Identify which cell holds the provided text, then report its (x, y) central coordinate. 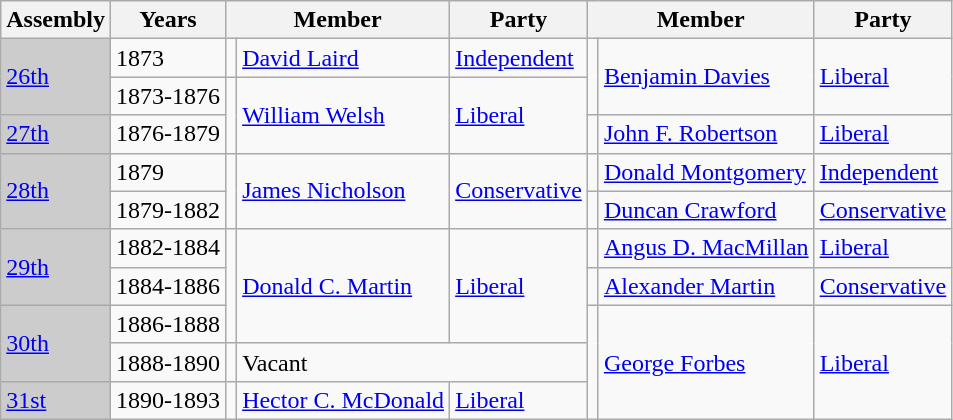
1879 (168, 172)
31st (56, 400)
Benjamin Davies (706, 77)
1879-1882 (168, 210)
1890-1893 (168, 400)
David Laird (344, 58)
Donald C. Martin (344, 286)
1873 (168, 58)
1884-1886 (168, 286)
30th (56, 343)
1873-1876 (168, 96)
1876-1879 (168, 134)
1882-1884 (168, 248)
John F. Robertson (706, 134)
1886-1888 (168, 324)
Angus D. MacMillan (706, 248)
1888-1890 (168, 362)
Hector C. McDonald (344, 400)
26th (56, 77)
Years (168, 20)
Alexander Martin (706, 286)
28th (56, 191)
Duncan Crawford (706, 210)
Assembly (56, 20)
Vacant (412, 362)
George Forbes (706, 362)
Donald Montgomery (706, 172)
27th (56, 134)
William Welsh (344, 115)
James Nicholson (344, 191)
29th (56, 267)
